Determine the [x, y] coordinate at the center of the cell enclosing the given text.  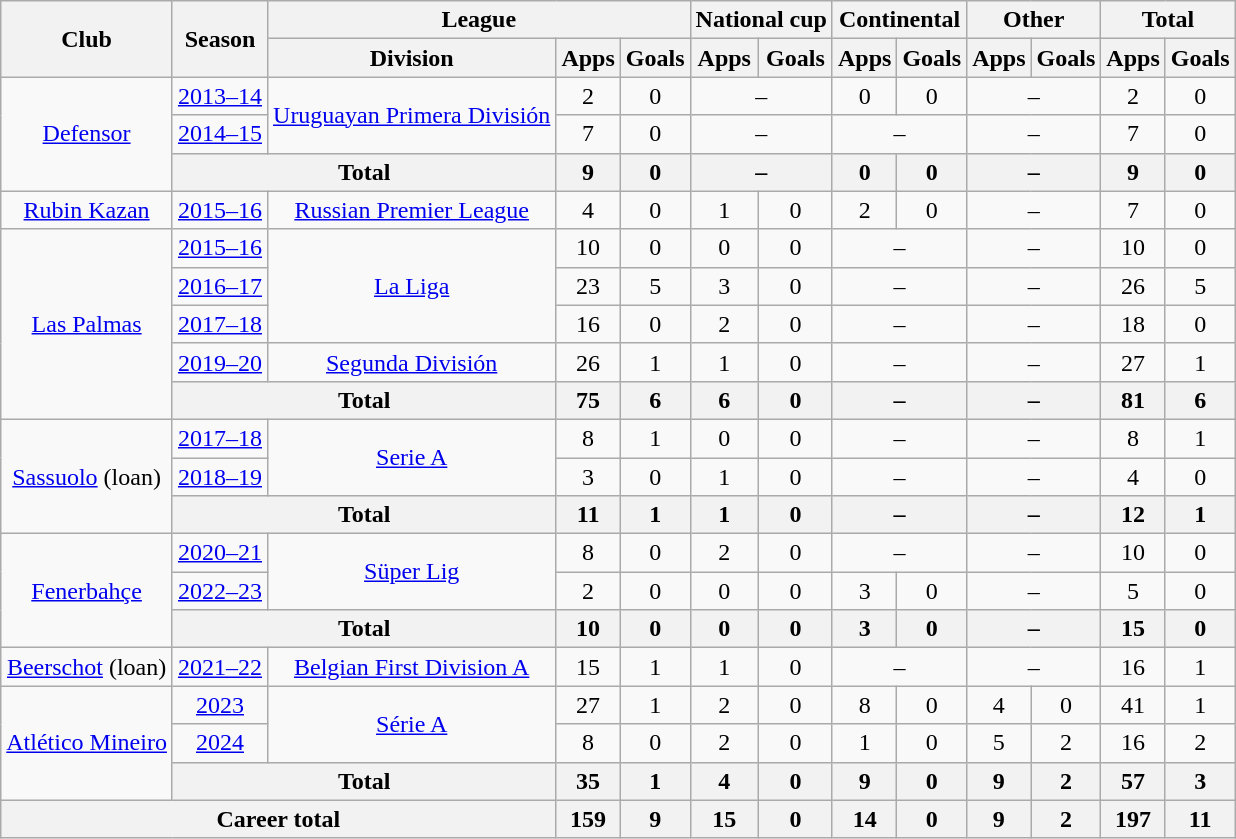
2019–20 [220, 362]
35 [588, 781]
Russian Premier League [412, 210]
Süper Lig [412, 572]
57 [1133, 781]
Division [412, 58]
Career total [278, 819]
81 [1133, 400]
Série A [412, 724]
2022–23 [220, 591]
23 [588, 286]
2014–15 [220, 134]
Continental [899, 20]
75 [588, 400]
Las Palmas [87, 324]
Defensor [87, 134]
2021–22 [220, 667]
La Liga [412, 286]
Rubin Kazan [87, 210]
Sassuolo (loan) [87, 476]
2013–14 [220, 96]
Other [1034, 20]
2016–17 [220, 286]
197 [1133, 819]
Beerschot (loan) [87, 667]
14 [864, 819]
2023 [220, 705]
Serie A [412, 457]
18 [1133, 324]
Season [220, 39]
2024 [220, 743]
2020–21 [220, 553]
Fenerbahçe [87, 591]
2018–19 [220, 477]
Belgian First Division A [412, 667]
League [480, 20]
Atlético Mineiro [87, 743]
41 [1133, 705]
National cup [761, 20]
Uruguayan Primera División [412, 115]
Club [87, 39]
12 [1133, 515]
159 [588, 819]
Segunda División [412, 362]
